Provide the [x, y] coordinate of the cell's center where the given text is located.  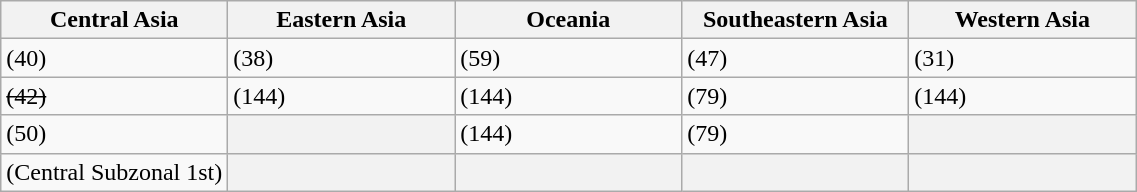
(47) [796, 58]
(50) [114, 134]
(31) [1022, 58]
(59) [568, 58]
(40) [114, 58]
(Central Subzonal 1st) [114, 172]
(42) [114, 96]
(38) [342, 58]
Western Asia [1022, 20]
Central Asia [114, 20]
Southeastern Asia [796, 20]
Oceania [568, 20]
Eastern Asia [342, 20]
